Provide the (x, y) coordinate of the cell's center where the given text is located.  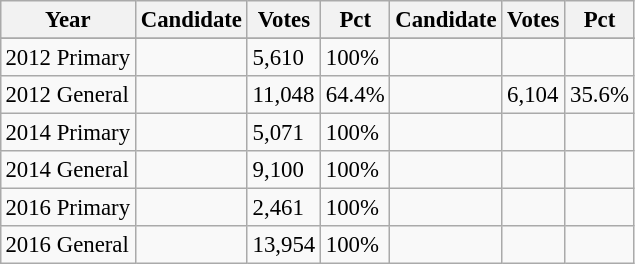
2012 General (68, 95)
2014 General (68, 170)
5,071 (284, 133)
13,954 (284, 245)
Year (68, 20)
2016 Primary (68, 208)
2014 Primary (68, 133)
64.4% (356, 95)
11,048 (284, 95)
5,610 (284, 57)
2,461 (284, 208)
9,100 (284, 170)
2012 Primary (68, 57)
2016 General (68, 245)
6,104 (534, 95)
35.6% (600, 95)
